Scan for the cell matching the given text and deliver its [x, y] coordinate at center. 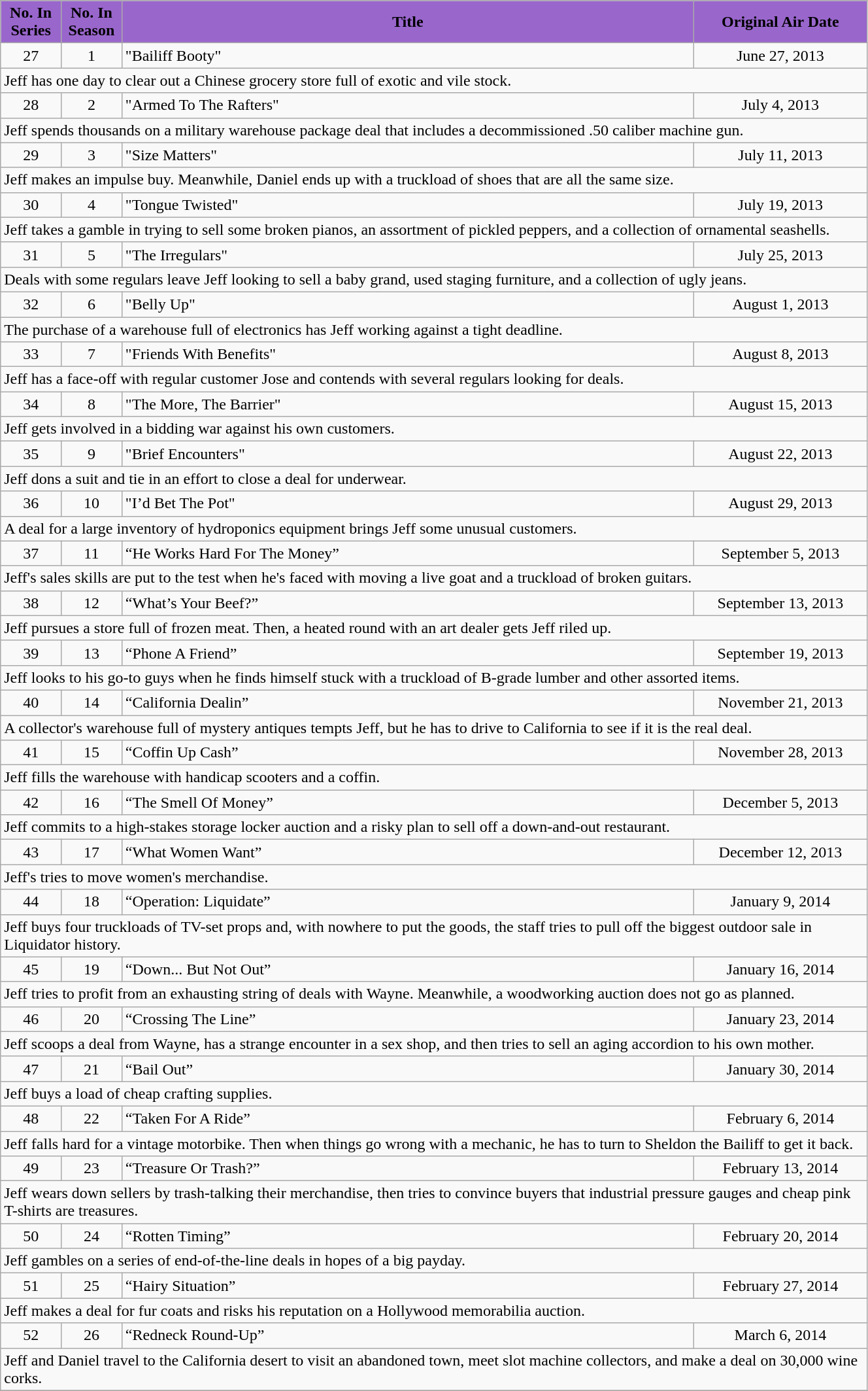
48 [31, 1118]
Original Air Date [780, 22]
"The Irregulars" [408, 254]
50 [31, 1236]
"Bailiff Booty" [408, 56]
11 [92, 553]
52 [31, 1335]
8 [92, 404]
15 [92, 753]
“He Works Hard For The Money” [408, 553]
5 [92, 254]
“Treasure Or Trash?” [408, 1169]
Jeff has one day to clear out a Chinese grocery store full of exotic and vile stock. [434, 80]
34 [31, 404]
37 [31, 553]
July 25, 2013 [780, 254]
Jeff falls hard for a vintage motorbike. Then when things go wrong with a mechanic, he has to turn to Sheldon the Bailiff to get it back. [434, 1144]
43 [31, 852]
Jeff gambles on a series of end-of-the-line deals in hopes of a big payday. [434, 1261]
September 19, 2013 [780, 653]
August 8, 2013 [780, 354]
Jeff makes a deal for fur coats and risks his reputation on a Hollywood memorabilia auction. [434, 1311]
August 22, 2013 [780, 454]
No. InSeason [92, 22]
28 [31, 105]
2 [92, 105]
Jeff tries to profit from an exhausting string of deals with Wayne. Meanwhile, a woodworking auction does not go as planned. [434, 994]
September 13, 2013 [780, 603]
22 [92, 1118]
June 27, 2013 [780, 56]
“Operation: Liquidate” [408, 902]
"Armed To The Rafters" [408, 105]
26 [92, 1335]
February 6, 2014 [780, 1118]
20 [92, 1019]
Jeff dons a suit and tie in an effort to close a deal for underwear. [434, 479]
32 [31, 304]
38 [31, 603]
49 [31, 1169]
“Coffin Up Cash” [408, 753]
"The More, The Barrier" [408, 404]
46 [31, 1019]
December 12, 2013 [780, 852]
41 [31, 753]
January 30, 2014 [780, 1069]
Jeff buys a load of cheap crafting supplies. [434, 1093]
Jeff's sales skills are put to the test when he's faced with moving a live goat and a truckload of broken guitars. [434, 578]
“California Dealin” [408, 702]
"I’d Bet The Pot" [408, 504]
Jeff spends thousands on a military warehouse package deal that includes a decommissioned .50 caliber machine gun. [434, 130]
"Belly Up" [408, 304]
"Tongue Twisted" [408, 205]
47 [31, 1069]
9 [92, 454]
44 [31, 902]
18 [92, 902]
39 [31, 653]
Deals with some regulars leave Jeff looking to sell a baby grand, used staging furniture, and a collection of ugly jeans. [434, 279]
January 16, 2014 [780, 969]
24 [92, 1236]
August 29, 2013 [780, 504]
March 6, 2014 [780, 1335]
November 21, 2013 [780, 702]
“Taken For A Ride” [408, 1118]
“The Smell Of Money” [408, 802]
“Redneck Round-Up” [408, 1335]
7 [92, 354]
23 [92, 1169]
12 [92, 603]
40 [31, 702]
25 [92, 1286]
16 [92, 802]
3 [92, 155]
“Crossing The Line” [408, 1019]
December 5, 2013 [780, 802]
Jeff pursues a store full of frozen meat. Then, a heated round with an art dealer gets Jeff riled up. [434, 628]
No. InSeries [31, 22]
A collector's warehouse full of mystery antiques tempts Jeff, but he has to drive to California to see if it is the real deal. [434, 728]
September 5, 2013 [780, 553]
Jeff fills the warehouse with handicap scooters and a coffin. [434, 778]
January 9, 2014 [780, 902]
30 [31, 205]
Jeff has a face-off with regular customer Jose and contends with several regulars looking for deals. [434, 379]
Jeff scoops a deal from Wayne, has a strange encounter in a sex shop, and then tries to sell an aging accordion to his own mother. [434, 1044]
Title [408, 22]
Jeff commits to a high-stakes storage locker auction and a risky plan to sell off a down-and-out restaurant. [434, 827]
45 [31, 969]
July 11, 2013 [780, 155]
10 [92, 504]
35 [31, 454]
The purchase of a warehouse full of electronics has Jeff working against a tight deadline. [434, 329]
4 [92, 205]
51 [31, 1286]
“Down... But Not Out” [408, 969]
"Brief Encounters" [408, 454]
February 13, 2014 [780, 1169]
27 [31, 56]
Jeff gets involved in a bidding war against his own customers. [434, 429]
A deal for a large inventory of hydroponics equipment brings Jeff some unusual customers. [434, 528]
19 [92, 969]
Jeff looks to his go-to guys when he finds himself stuck with a truckload of B-grade lumber and other assorted items. [434, 678]
Jeff's tries to move women's merchandise. [434, 877]
Jeff makes an impulse buy. Meanwhile, Daniel ends up with a truckload of shoes that are all the same size. [434, 180]
July 4, 2013 [780, 105]
Jeff and Daniel travel to the California desert to visit an abandoned town, meet slot machine collectors, and make a deal on 30,000 wine corks. [434, 1369]
“Bail Out” [408, 1069]
29 [31, 155]
"Friends With Benefits" [408, 354]
“What’s Your Beef?” [408, 603]
17 [92, 852]
6 [92, 304]
13 [92, 653]
Jeff takes a gamble in trying to sell some broken pianos, an assortment of pickled peppers, and a collection of ornamental seashells. [434, 230]
February 27, 2014 [780, 1286]
36 [31, 504]
“Hairy Situation” [408, 1286]
August 1, 2013 [780, 304]
"Size Matters" [408, 155]
August 15, 2013 [780, 404]
42 [31, 802]
1 [92, 56]
14 [92, 702]
January 23, 2014 [780, 1019]
31 [31, 254]
July 19, 2013 [780, 205]
November 28, 2013 [780, 753]
“What Women Want” [408, 852]
“Rotten Timing” [408, 1236]
“Phone A Friend” [408, 653]
33 [31, 354]
February 20, 2014 [780, 1236]
21 [92, 1069]
